Output the [x, y] coordinate of the center of the cell containing the given text.  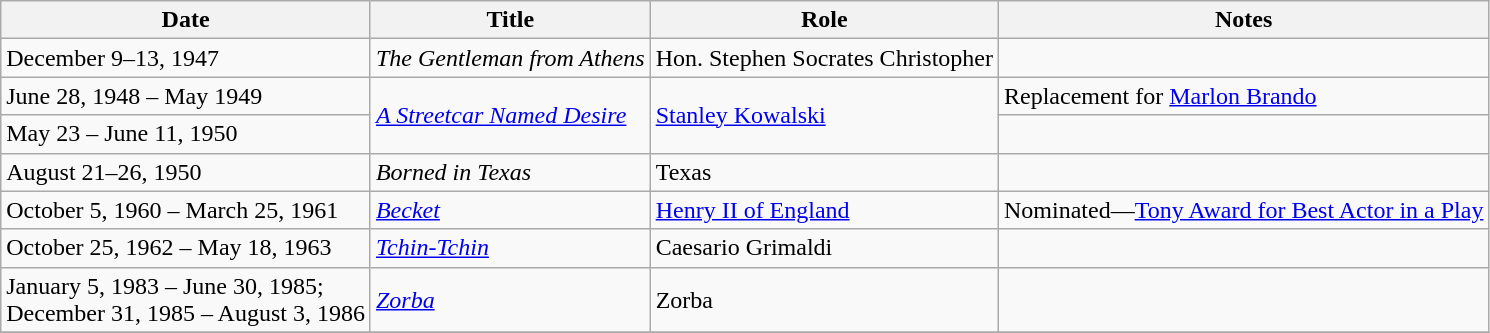
The Gentleman from Athens [510, 58]
Date [186, 20]
Texas [824, 172]
Borned in Texas [510, 172]
Title [510, 20]
Henry II of England [824, 210]
Notes [1243, 20]
January 5, 1983 – June 30, 1985; December 31, 1985 – August 3, 1986 [186, 300]
Nominated—Tony Award for Best Actor in a Play [1243, 210]
Tchin-Tchin [510, 248]
Caesario Grimaldi [824, 248]
Hon. Stephen Socrates Christopher [824, 58]
Replacement for Marlon Brando [1243, 96]
A Streetcar Named Desire [510, 115]
August 21–26, 1950 [186, 172]
June 28, 1948 – May 1949 [186, 96]
Role [824, 20]
December 9–13, 1947 [186, 58]
October 5, 1960 – March 25, 1961 [186, 210]
October 25, 1962 – May 18, 1963 [186, 248]
May 23 – June 11, 1950 [186, 134]
Becket [510, 210]
Stanley Kowalski [824, 115]
